Find where the given text appears and provide that cell's center as [x, y] coordinate. 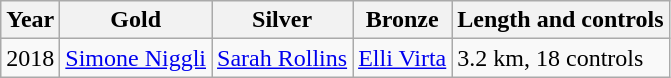
2018 [30, 58]
Year [30, 20]
Simone Niggli [136, 58]
Sarah Rollins [282, 58]
Silver [282, 20]
Elli Virta [402, 58]
Bronze [402, 20]
3.2 km, 18 controls [560, 58]
Gold [136, 20]
Length and controls [560, 20]
